For the text-containing cell, return its midpoint in (X, Y) coordinate format. 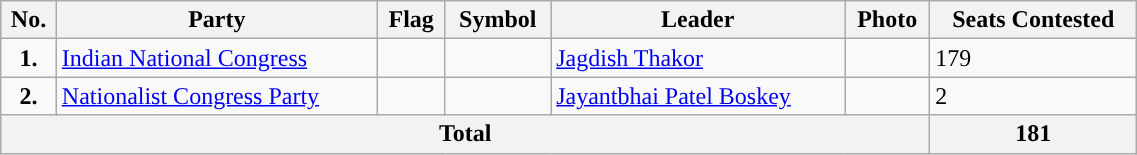
Leader (698, 20)
Jayantbhai Patel Boskey (698, 96)
Total (466, 134)
Indian National Congress (216, 58)
Seats Contested (1034, 20)
Nationalist Congress Party (216, 96)
179 (1034, 58)
Flag (410, 20)
Party (216, 20)
1. (29, 58)
Symbol (498, 20)
181 (1034, 134)
Jagdish Thakor (698, 58)
Photo (888, 20)
No. (29, 20)
2 (1034, 96)
2. (29, 96)
